For the text-containing cell, return its midpoint in [x, y] coordinate format. 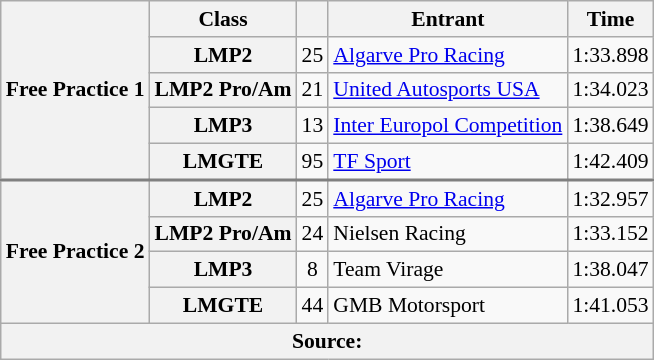
1:33.898 [610, 55]
Source: [328, 341]
Entrant [448, 19]
1:42.409 [610, 162]
21 [313, 90]
Team Virage [448, 270]
13 [313, 126]
44 [313, 306]
1:38.649 [610, 126]
1:41.053 [610, 306]
Inter Europol Competition [448, 126]
TF Sport [448, 162]
95 [313, 162]
Nielsen Racing [448, 234]
8 [313, 270]
1:33.152 [610, 234]
1:38.047 [610, 270]
Free Practice 1 [76, 90]
Class [224, 19]
United Autosports USA [448, 90]
1:32.957 [610, 198]
GMB Motorsport [448, 306]
1:34.023 [610, 90]
Free Practice 2 [76, 252]
24 [313, 234]
Time [610, 19]
